Detect which cell encompasses the target text, then output its (x, y) center coordinate. 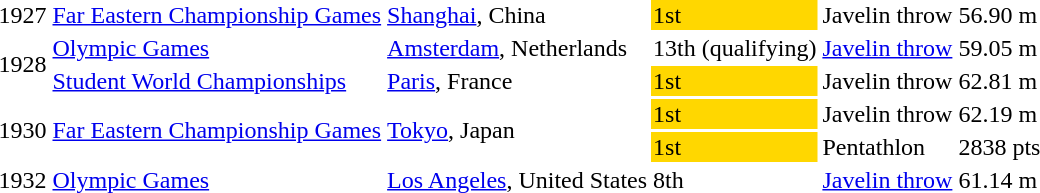
Amsterdam, Netherlands (518, 48)
Paris, France (518, 81)
13th (qualifying) (735, 48)
Tokyo, Japan (518, 130)
Pentathlon (888, 147)
Shanghai, China (518, 15)
Student World Championships (217, 81)
Olympic Games (217, 48)
